Detect which cell encompasses the target text, then output its (x, y) center coordinate. 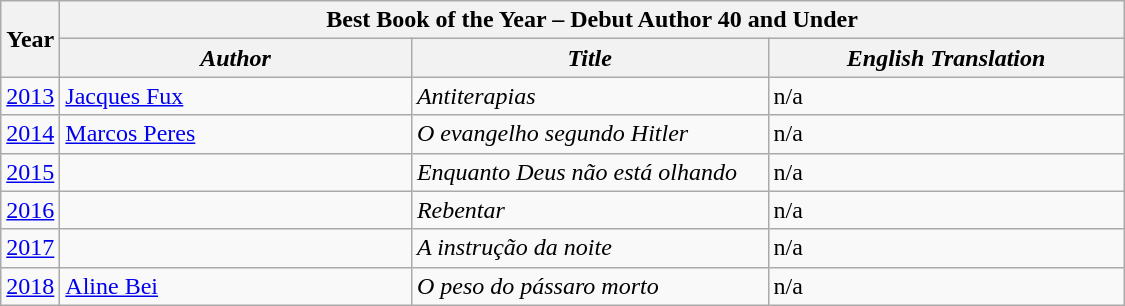
2018 (30, 286)
Author (236, 58)
Marcos Peres (236, 134)
Rebentar (590, 210)
Title (590, 58)
Best Book of the Year – Debut Author 40 and Under (592, 20)
2016 (30, 210)
2014 (30, 134)
English Translation (946, 58)
2015 (30, 172)
Year (30, 39)
Jacques Fux (236, 96)
2013 (30, 96)
Antiterapias (590, 96)
A instrução da noite (590, 248)
Enquanto Deus não está olhando (590, 172)
2017 (30, 248)
O peso do pássaro morto (590, 286)
O evangelho segundo Hitler (590, 134)
Aline Bei (236, 286)
